Capture the cell that displays the provided text and extract its [x, y] central coordinate. 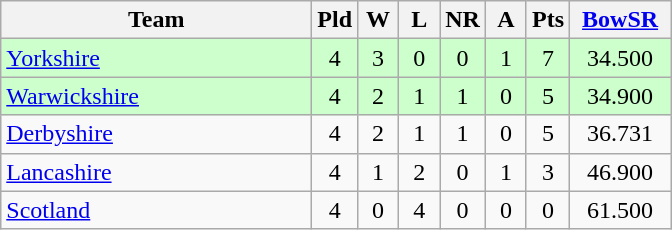
Lancashire [156, 172]
Team [156, 20]
7 [548, 58]
BowSR [620, 20]
Yorkshire [156, 58]
Pld [335, 20]
61.500 [620, 210]
46.900 [620, 172]
L [420, 20]
Scotland [156, 210]
36.731 [620, 134]
Pts [548, 20]
Warwickshire [156, 96]
Derbyshire [156, 134]
A [506, 20]
34.500 [620, 58]
34.900 [620, 96]
NR [463, 20]
W [378, 20]
